Search for the cell housing the specified text and yield its (x, y) center coordinate. 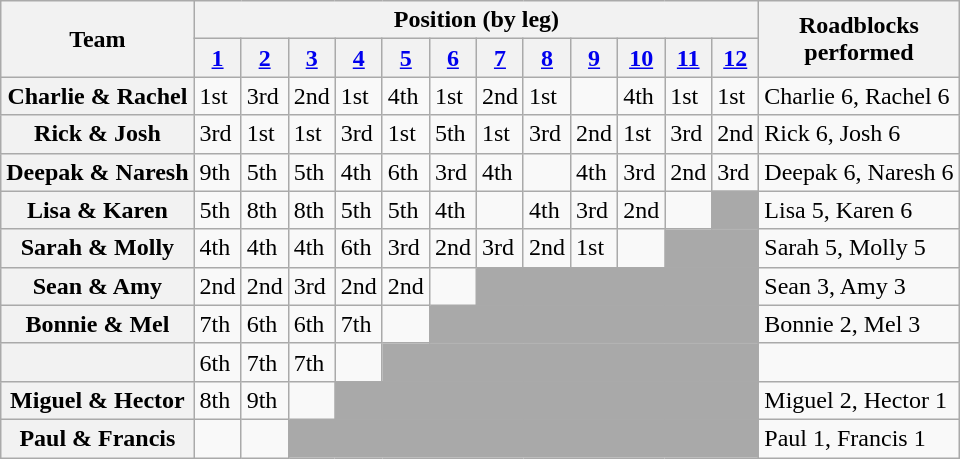
Sarah & Molly (98, 248)
2 (264, 58)
1 (218, 58)
Miguel 2, Hector 1 (859, 400)
11 (688, 58)
5 (406, 58)
Deepak & Naresh (98, 172)
Paul 1, Francis 1 (859, 438)
7 (500, 58)
Sean & Amy (98, 286)
Bonnie & Mel (98, 324)
Sean 3, Amy 3 (859, 286)
9 (594, 58)
4 (358, 58)
Charlie 6, Rachel 6 (859, 96)
Miguel & Hector (98, 400)
Paul & Francis (98, 438)
Team (98, 39)
Sarah 5, Molly 5 (859, 248)
Rick & Josh (98, 134)
3 (312, 58)
Bonnie 2, Mel 3 (859, 324)
Lisa & Karen (98, 210)
10 (642, 58)
Deepak 6, Naresh 6 (859, 172)
Roadblocksperformed (859, 39)
12 (736, 58)
Rick 6, Josh 6 (859, 134)
6 (452, 58)
8 (546, 58)
Lisa 5, Karen 6 (859, 210)
Charlie & Rachel (98, 96)
Position (by leg) (476, 20)
